Provide the [x, y] coordinate of the cell's center where the given text is located.  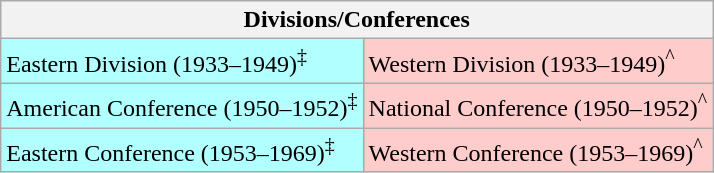
Western Conference (1953–1969)^ [538, 150]
National Conference (1950–1952)^ [538, 106]
American Conference (1950–1952)‡ [182, 106]
Western Division (1933–1949)^ [538, 62]
Divisions/Conferences [357, 20]
Eastern Conference (1953–1969)‡ [182, 150]
Eastern Division (1933–1949)‡ [182, 62]
